Locate the cell with the specified text and output its [x, y] center coordinate. 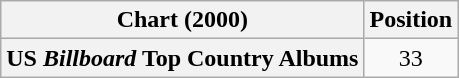
Position [411, 20]
Chart (2000) [182, 20]
US Billboard Top Country Albums [182, 58]
33 [411, 58]
